Return the [X, Y] coordinate for the center point of the cell that contains the specified text.  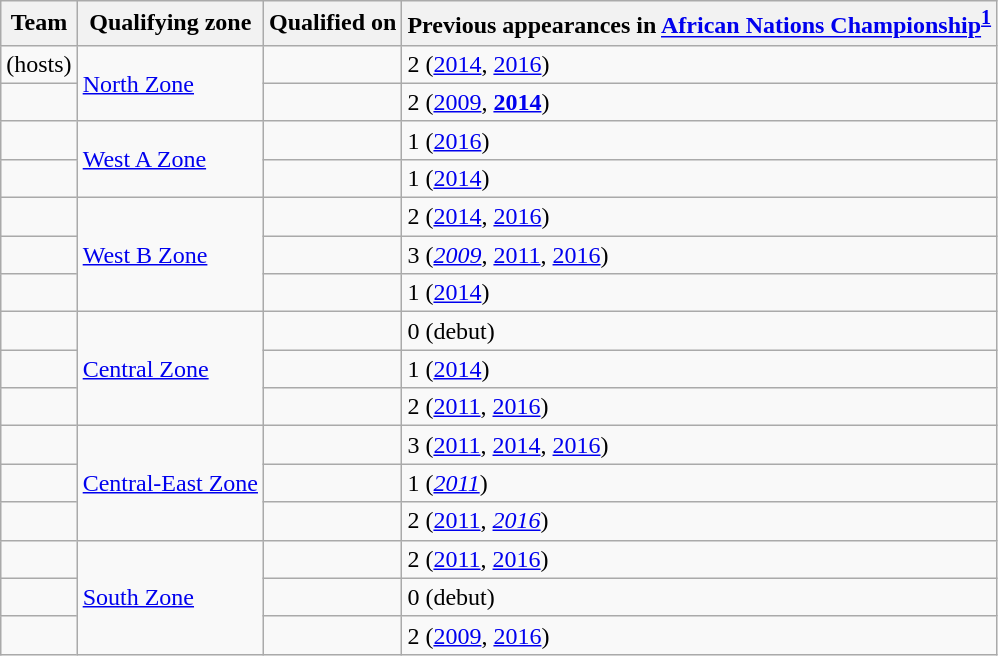
Qualified on [332, 24]
South Zone [170, 597]
2 (2009, 2016) [700, 635]
Qualifying zone [170, 24]
3 (2009, 2011, 2016) [700, 255]
1 (2016) [700, 140]
(hosts) [39, 64]
Team [39, 24]
Central-East Zone [170, 483]
3 (2011, 2014, 2016) [700, 445]
Previous appearances in African Nations Championship1 [700, 24]
West A Zone [170, 159]
2 (2009, 2014) [700, 102]
West B Zone [170, 255]
Central Zone [170, 369]
North Zone [170, 83]
1 (2011) [700, 483]
